Output the [x, y] coordinate of the center of the cell containing the given text.  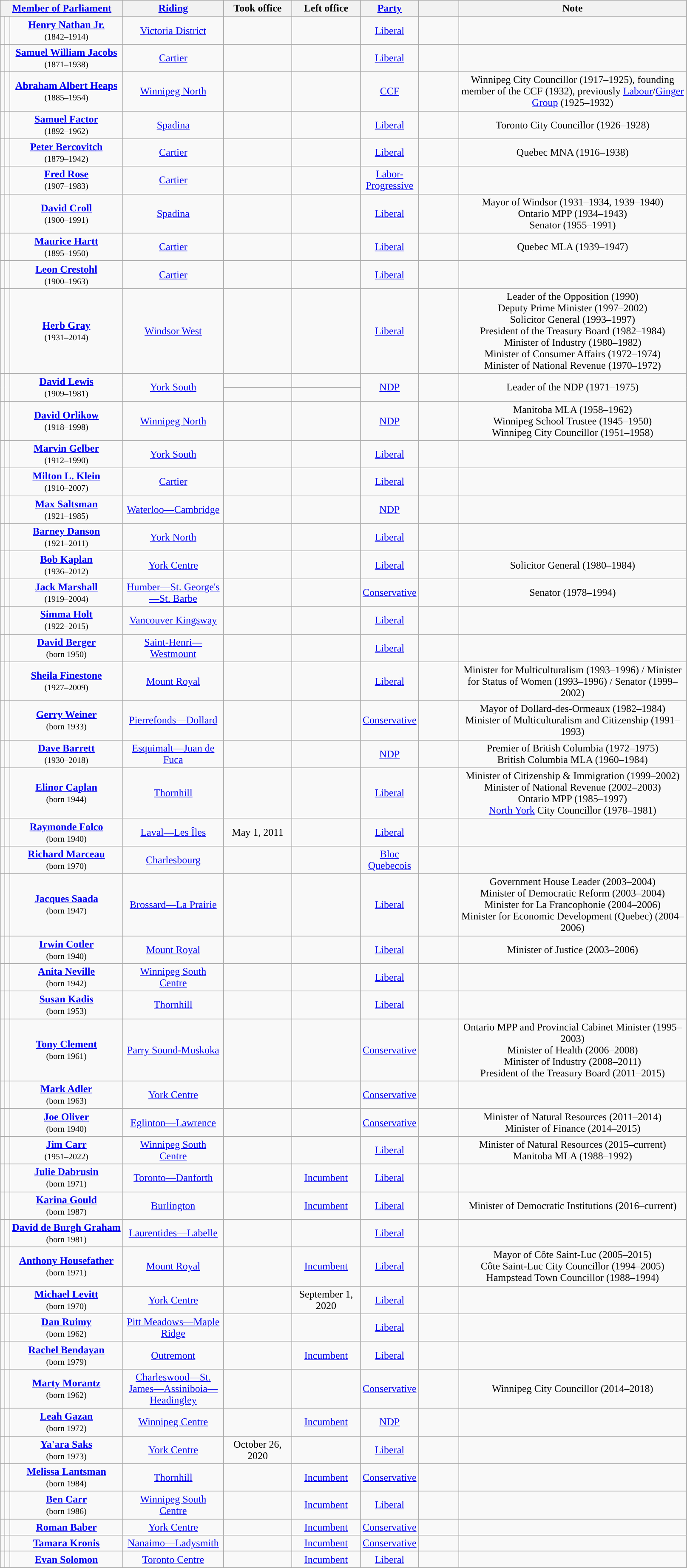
Fred Rose(1907–1983) [66, 180]
Manitoba MLA (1958–1962)Winnipeg School Trustee (1945–1950)Winnipeg City Councillor (1951–1958) [573, 421]
Mayor of Windsor (1931–1934, 1939–1940)Ontario MPP (1934–1943)Senator (1955–1991) [573, 213]
Bob Kaplan(1936–2012) [66, 565]
Sheila Finestone(1927–2009) [66, 681]
Julie Dabrusin(born 1971) [66, 1178]
Mark Adler(born 1963) [66, 1095]
Minister of Natural Resources (2011–2014)Minister of Finance (2014–2015) [573, 1123]
Samuel Factor(1892–1962) [66, 125]
September 1, 2020 [326, 1300]
Parry Sound-Muskoka [173, 1050]
Nanaimo—Ladysmith [173, 1543]
David Berger(born 1950) [66, 648]
Max Saltsman(1921–1985) [66, 509]
Irwin Cotler(born 1940) [66, 949]
Party [390, 9]
Mayor of Côte Saint-Luc (2005–2015)Côte Saint-Luc City Councillor (1994–2005)Hampstead Town Councillor (1988–1994) [573, 1266]
Roman Baber [66, 1527]
Maurice Hartt(1895–1950) [66, 247]
Anita Neville(born 1942) [66, 977]
Minister of Democratic Institutions (2016–current) [573, 1205]
David Lewis(1909–1981) [66, 387]
Anthony Housefather(born 1971) [66, 1266]
Saint-Henri—Westmount [173, 648]
Leah Gazan(born 1972) [66, 1422]
Brossard—La Prairie [173, 905]
Samuel William Jacobs(1871–1938) [66, 58]
Toronto Centre [173, 1559]
Mayor of Dollard-des-Ormeaux (1982–1984)Minister of Multiculturalism and Citizenship (1991–1993) [573, 720]
Pitt Meadows—Maple Ridge [173, 1328]
Waterloo—Cambridge [173, 509]
Premier of British Columbia (1972–1975)British Columbia MLA (1960–1984) [573, 754]
Esquimalt—Juan de Fuca [173, 754]
Humber—St. George's—St. Barbe [173, 593]
Bloc Quebecois [390, 860]
Leader of the NDP (1971–1975) [573, 387]
York North [173, 538]
Senator (1978–1994) [573, 593]
Leon Crestohl(1900–1963) [66, 275]
Barney Danson(1921–2011) [66, 538]
Windsor West [173, 331]
Victoria District [173, 31]
Winnipeg Centre [173, 1422]
Burlington [173, 1205]
Quebec MLA (1939–1947) [573, 247]
Milton L. Klein(1910–2007) [66, 482]
Jim Carr(1951–2022) [66, 1150]
Solicitor General (1980–1984) [573, 565]
Dave Barrett(1930–2018) [66, 754]
Michael Levitt(born 1970) [66, 1300]
Ya'ara Saks(born 1973) [66, 1449]
Charlesbourg [173, 860]
David de Burgh Graham(born 1981) [66, 1233]
Laurentides—Labelle [173, 1233]
October 26, 2020 [258, 1449]
Joe Oliver(born 1940) [66, 1123]
Charleswood—St. James—Assiniboia—Headingley [173, 1389]
Winnipeg City Councillor (1917–1925), founding member of the CCF (1932), previously Labour/Ginger Group (1925–1932) [573, 91]
Henry Nathan Jr.(1842–1914) [66, 31]
Took office [258, 9]
Melissa Lantsman(born 1984) [66, 1477]
Ben Carr(born 1986) [66, 1505]
Pierrefonds—Dollard [173, 720]
Quebec MNA (1916–1938) [573, 152]
Laval—Les Îles [173, 832]
Richard Marceau(born 1970) [66, 860]
CCF [390, 91]
Marvin Gelber(1912–1990) [66, 454]
Toronto—Danforth [173, 1178]
Note [573, 9]
Abraham Albert Heaps(1885–1954) [66, 91]
Left office [326, 9]
Simma Holt(1922–2015) [66, 620]
Marty Morantz(born 1962) [66, 1389]
Vancouver Kingsway [173, 620]
Evan Solomon [66, 1559]
Herb Gray(1931–2014) [66, 331]
Labor-Progressive [390, 180]
Minister of Justice (2003–2006) [573, 949]
Karina Gould(born 1987) [66, 1205]
May 1, 2011 [258, 832]
Member of Parliament [62, 9]
Tony Clement(born 1961) [66, 1050]
Gerry Weiner(born 1933) [66, 720]
Susan Kadis(born 1953) [66, 1005]
Toronto City Councillor (1926–1928) [573, 125]
David Croll(1900–1991) [66, 213]
Eglinton—Lawrence [173, 1123]
Raymonde Folco(born 1940) [66, 832]
Jacques Saada(born 1947) [66, 905]
Riding [173, 9]
Peter Bercovitch(1879–1942) [66, 152]
David Orlikow(1918–1998) [66, 421]
Jack Marshall(1919–2004) [66, 593]
Tamara Kronis [66, 1543]
Outremont [173, 1355]
Elinor Caplan(born 1944) [66, 793]
Minister for Multiculturalism (1993–1996) / Minister for Status of Women (1993–1996) / Senator (1999–2002) [573, 681]
Minister of Natural Resources (2015–current)Manitoba MLA (1988–1992) [573, 1150]
Winnipeg City Councillor (2014–2018) [573, 1389]
Dan Ruimy(born 1962) [66, 1328]
Rachel Bendayan(born 1979) [66, 1355]
